For the text-containing cell, return its midpoint in [X, Y] coordinate format. 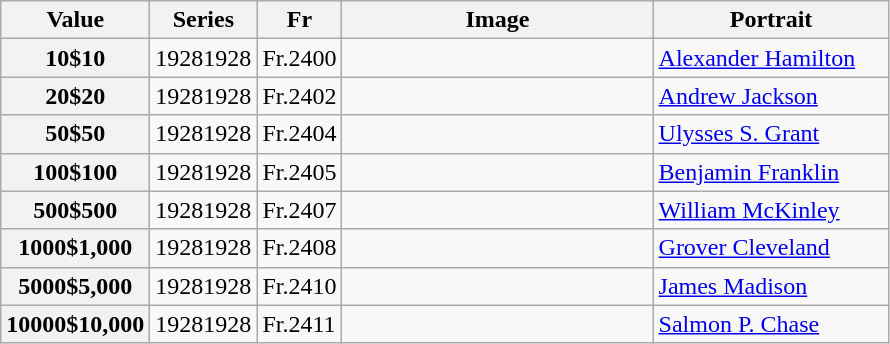
1000$1,000 [76, 248]
Benjamin Franklin [771, 172]
Fr.2405 [300, 172]
10000$10,000 [76, 324]
10$10 [76, 58]
Fr.2408 [300, 248]
Grover Cleveland [771, 248]
Value [76, 20]
Fr.2411 [300, 324]
50$50 [76, 134]
Fr.2400 [300, 58]
20$20 [76, 96]
Fr.2402 [300, 96]
500$500 [76, 210]
Fr.2404 [300, 134]
William McKinley [771, 210]
Portrait [771, 20]
Fr [300, 20]
Salmon P. Chase [771, 324]
5000$5,000 [76, 286]
Ulysses S. Grant [771, 134]
Image [498, 20]
Andrew Jackson [771, 96]
Series [204, 20]
Fr.2407 [300, 210]
100$100 [76, 172]
James Madison [771, 286]
Fr.2410 [300, 286]
Alexander Hamilton [771, 58]
